Determine the (X, Y) coordinate at the center of the cell enclosing the given text.  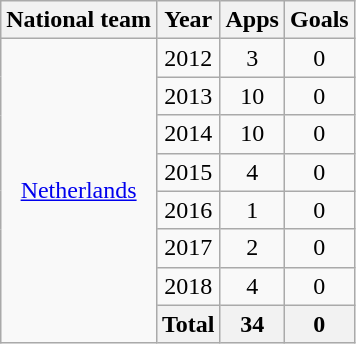
2012 (188, 58)
2017 (188, 248)
Goals (319, 20)
34 (252, 324)
2016 (188, 210)
Total (188, 324)
2015 (188, 172)
Year (188, 20)
3 (252, 58)
Netherlands (79, 191)
1 (252, 210)
2013 (188, 96)
National team (79, 20)
2 (252, 248)
2018 (188, 286)
2014 (188, 134)
Apps (252, 20)
